Provide the [X, Y] coordinate of the cell's center where the given text is located.  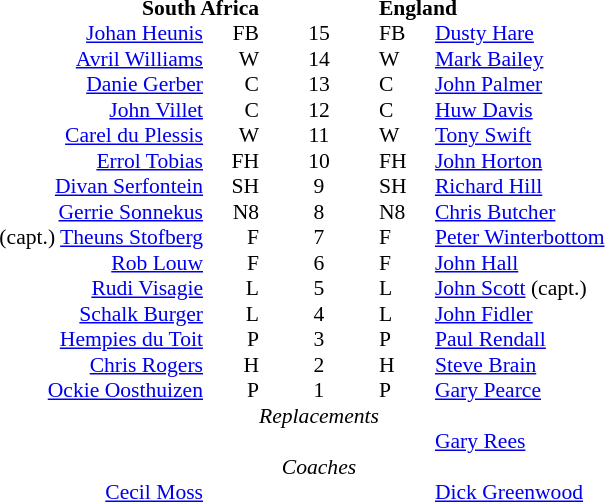
5 [319, 289]
15 [319, 33]
9 [319, 187]
1 [319, 391]
3 [319, 339]
4 [319, 314]
2 [319, 365]
6 [319, 263]
Replacements [319, 416]
7 [319, 237]
8 [319, 212]
12 [319, 110]
Coaches [319, 467]
11 [319, 135]
13 [319, 85]
14 [319, 59]
10 [319, 161]
